Scan for the cell matching the given text and deliver its (x, y) coordinate at center. 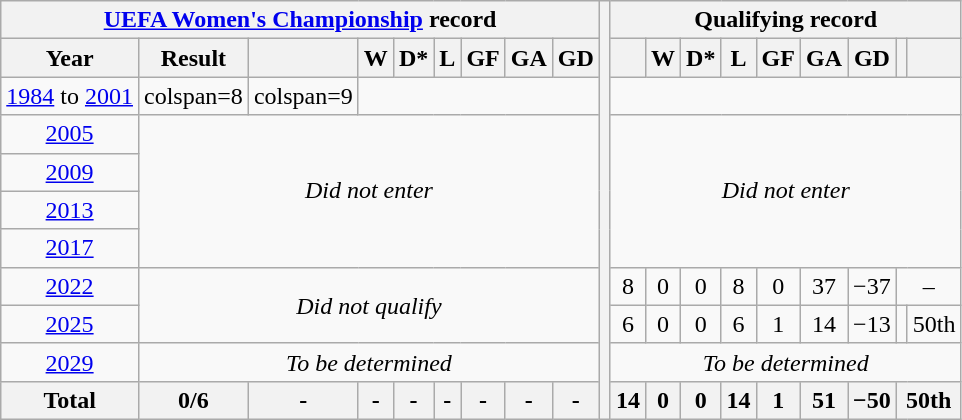
Result (193, 58)
Total (70, 400)
colspan=9 (303, 96)
Did not qualify (368, 305)
2022 (70, 286)
−37 (872, 286)
0/6 (193, 400)
2025 (70, 324)
51 (824, 400)
−50 (872, 400)
2017 (70, 248)
−13 (872, 324)
37 (824, 286)
2009 (70, 172)
2013 (70, 210)
– (928, 286)
colspan=8 (193, 96)
2005 (70, 134)
Year (70, 58)
2029 (70, 362)
UEFA Women's Championship record (300, 20)
1984 to 2001 (70, 96)
Qualifying record (786, 20)
